Return the [x, y] coordinate for the center point of the cell that contains the specified text.  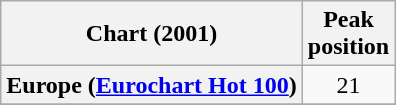
21 [348, 85]
Peakposition [348, 34]
Europe (Eurochart Hot 100) [152, 85]
Chart (2001) [152, 34]
